Determine the (x, y) coordinate at the center of the cell enclosing the given text.  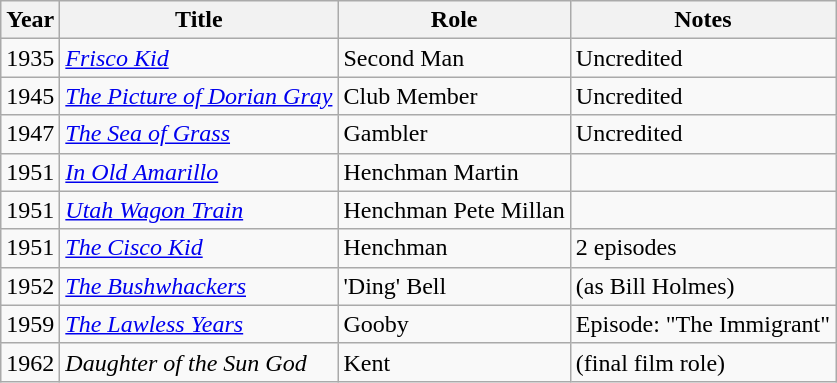
The Cisco Kid (199, 248)
Second Man (454, 58)
Role (454, 20)
Henchman (454, 248)
Year (30, 20)
The Picture of Dorian Gray (199, 96)
Title (199, 20)
Gooby (454, 324)
The Sea of Grass (199, 134)
1945 (30, 96)
Henchman Martin (454, 172)
1947 (30, 134)
1935 (30, 58)
Episode: "The Immigrant" (702, 324)
The Bushwhackers (199, 286)
Gambler (454, 134)
In Old Amarillo (199, 172)
Utah Wagon Train (199, 210)
(as Bill Holmes) (702, 286)
'Ding' Bell (454, 286)
Frisco Kid (199, 58)
Henchman Pete Millan (454, 210)
Daughter of the Sun God (199, 362)
1952 (30, 286)
(final film role) (702, 362)
Club Member (454, 96)
The Lawless Years (199, 324)
1959 (30, 324)
1962 (30, 362)
Kent (454, 362)
2 episodes (702, 248)
Notes (702, 20)
